Return the (X, Y) coordinate for the center point of the cell that contains the specified text.  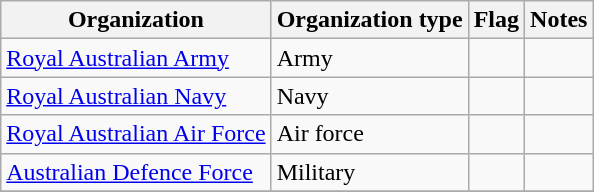
Royal Australian Army (136, 58)
Organization type (370, 20)
Notes (559, 20)
Royal Australian Navy (136, 96)
Organization (136, 20)
Navy (370, 96)
Flag (496, 20)
Military (370, 172)
Australian Defence Force (136, 172)
Air force (370, 134)
Army (370, 58)
Royal Australian Air Force (136, 134)
